Detect which cell encompasses the target text, then output its [X, Y] center coordinate. 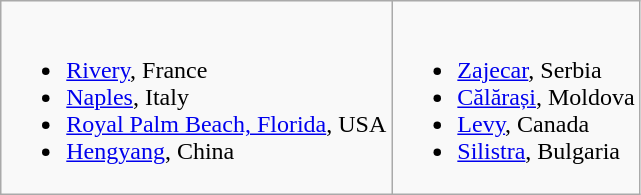
Zajecar, Serbia Călărași, Moldova Levy, Canada Silistra, Bulgaria [516, 98]
Rivery, France Naples, Italy Royal Palm Beach, Florida, USA Hengyang, China [196, 98]
